Detect which cell encompasses the target text, then output its (x, y) center coordinate. 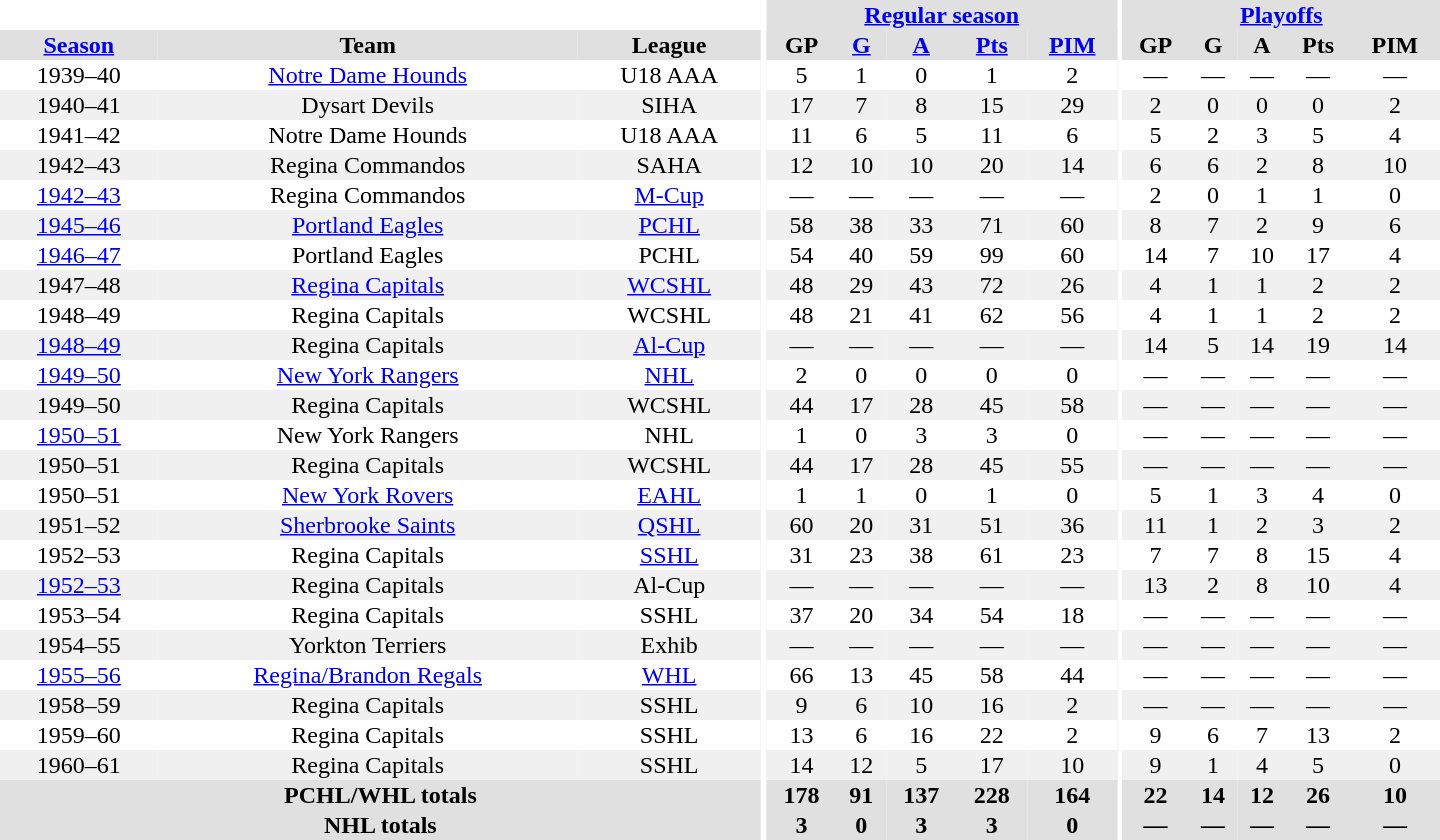
1953–54 (79, 615)
1954–55 (79, 645)
Season (79, 45)
1947–48 (79, 285)
1946–47 (79, 255)
55 (1072, 465)
1959–60 (79, 735)
1940–41 (79, 105)
43 (922, 285)
1955–56 (79, 675)
59 (922, 255)
Regular season (942, 15)
EAHL (670, 495)
228 (992, 795)
SAHA (670, 165)
99 (992, 255)
League (670, 45)
72 (992, 285)
41 (922, 315)
62 (992, 315)
61 (992, 555)
New York Rovers (368, 495)
71 (992, 225)
QSHL (670, 525)
Sherbrooke Saints (368, 525)
WHL (670, 675)
34 (922, 615)
1945–46 (79, 225)
1958–59 (79, 705)
PCHL/WHL totals (380, 795)
66 (802, 675)
51 (992, 525)
Dysart Devils (368, 105)
18 (1072, 615)
1941–42 (79, 135)
19 (1318, 345)
SIHA (670, 105)
137 (922, 795)
NHL totals (380, 825)
1960–61 (79, 765)
164 (1072, 795)
56 (1072, 315)
1939–40 (79, 75)
91 (862, 795)
M-Cup (670, 195)
21 (862, 315)
40 (862, 255)
37 (802, 615)
33 (922, 225)
36 (1072, 525)
Regina/Brandon Regals (368, 675)
1951–52 (79, 525)
Yorkton Terriers (368, 645)
Exhib (670, 645)
Team (368, 45)
Playoffs (1282, 15)
178 (802, 795)
